Locate the cell with the specified text and output its (X, Y) center coordinate. 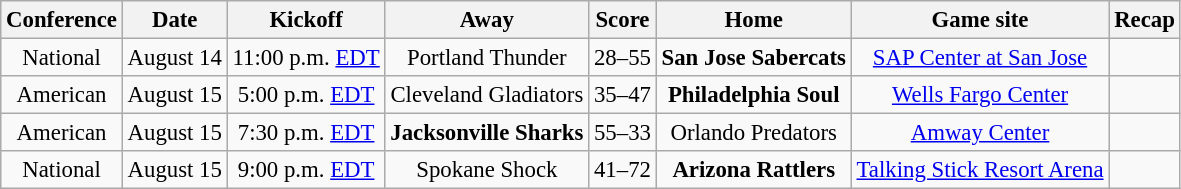
28–55 (623, 58)
Cleveland Gladiators (487, 95)
Score (623, 20)
Jacksonville Sharks (487, 133)
Kickoff (306, 20)
Spokane Shock (487, 170)
Orlando Predators (754, 133)
August 14 (174, 58)
Amway Center (980, 133)
Home (754, 20)
7:30 p.m. EDT (306, 133)
Conference (62, 20)
9:00 p.m. EDT (306, 170)
5:00 p.m. EDT (306, 95)
Arizona Rattlers (754, 170)
55–33 (623, 133)
Portland Thunder (487, 58)
Recap (1144, 20)
41–72 (623, 170)
Away (487, 20)
Wells Fargo Center (980, 95)
Talking Stick Resort Arena (980, 170)
Philadelphia Soul (754, 95)
Date (174, 20)
11:00 p.m. EDT (306, 58)
SAP Center at San Jose (980, 58)
San Jose Sabercats (754, 58)
35–47 (623, 95)
Game site (980, 20)
